Return the (x, y) coordinate for the center point of the cell that contains the specified text.  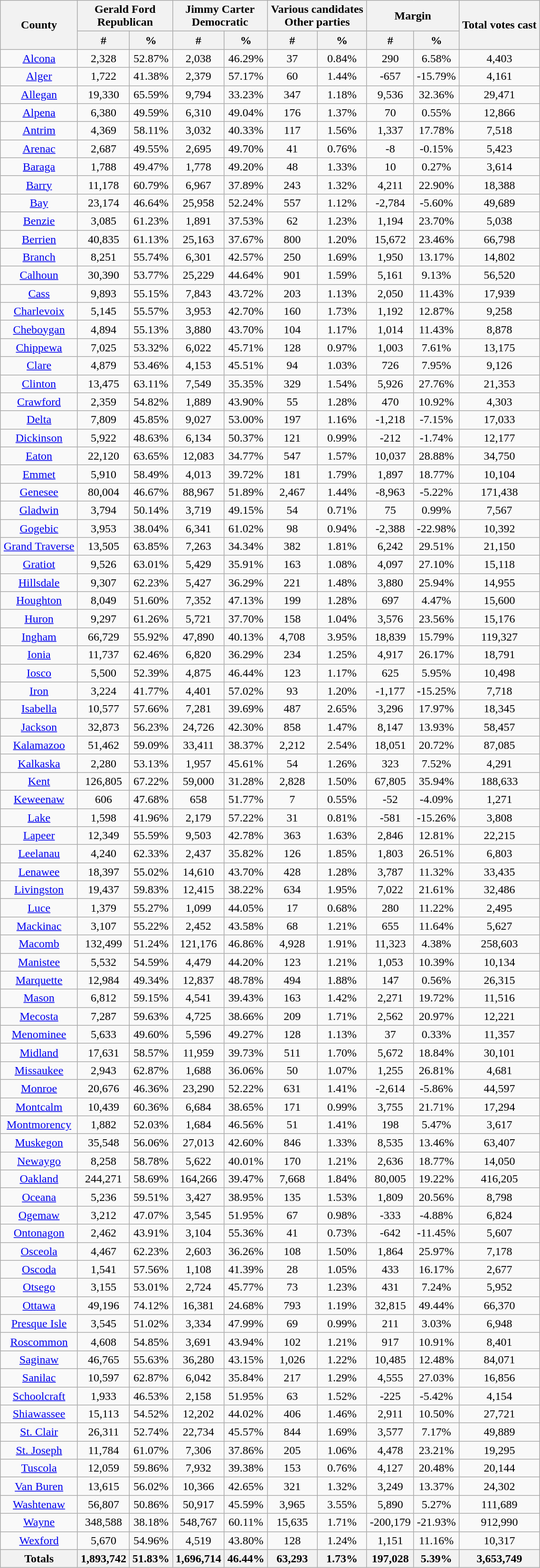
35.82% (246, 854)
5.47% (436, 1125)
59.51% (151, 1197)
1,192 (390, 312)
34.34% (246, 547)
1.03% (342, 366)
2,050 (390, 293)
6,684 (199, 1107)
7,306 (199, 1450)
5,596 (199, 1034)
50.37% (246, 438)
32,815 (390, 1305)
197 (293, 420)
12.87% (436, 312)
26.17% (436, 655)
Gladwin (39, 510)
4,708 (293, 637)
Berrien (39, 239)
7.17% (436, 1432)
Monroe (39, 1088)
56.02% (151, 1486)
55 (293, 402)
4,153 (199, 366)
3,617 (500, 1125)
49,689 (500, 203)
11.64% (436, 926)
53.77% (151, 275)
42.30% (246, 727)
St. Clair (39, 1432)
280 (390, 908)
13.37% (436, 1486)
33.23% (246, 94)
198 (390, 1125)
2,452 (199, 926)
4,161 (500, 76)
18,839 (390, 637)
1,893,742 (104, 1559)
10.39% (436, 962)
1,108 (199, 1269)
14,050 (500, 1161)
Alpena (39, 113)
Mecosta (39, 1016)
46.64% (151, 203)
1,598 (104, 817)
Eaton (39, 456)
1.53% (342, 1197)
44,597 (500, 1088)
121 (293, 438)
55.63% (151, 1360)
Osceola (39, 1251)
57.22% (246, 817)
87,085 (500, 745)
18,397 (104, 872)
1.85% (342, 854)
12,202 (199, 1414)
126,805 (104, 781)
1,271 (500, 799)
487 (293, 709)
40.01% (246, 1161)
1.06% (342, 1450)
Oceana (39, 1197)
258,603 (500, 944)
1.47% (342, 727)
1,778 (199, 167)
2,467 (293, 492)
16.17% (436, 1269)
3,576 (390, 619)
Bay (39, 203)
7.95% (436, 366)
32,873 (104, 727)
67.22% (151, 781)
557 (293, 203)
5,670 (104, 1540)
35.91% (246, 565)
2,695 (199, 149)
7,281 (199, 709)
Presque Isle (39, 1323)
37.86% (246, 1450)
158 (293, 619)
35,548 (104, 1143)
40,835 (104, 239)
1.25% (342, 655)
63.65% (151, 456)
5,926 (390, 384)
Calhoun (39, 275)
26.51% (436, 854)
2,179 (199, 817)
25,229 (199, 275)
32,486 (500, 890)
10,498 (500, 673)
23.56% (436, 619)
59.83% (151, 890)
43.91% (151, 1233)
4,013 (199, 474)
7,718 (500, 691)
6.58% (436, 58)
8,049 (104, 601)
1.84% (342, 1179)
11,357 (500, 1034)
29,471 (500, 94)
4,478 (390, 1450)
Iosco (39, 673)
18,345 (500, 709)
14,802 (500, 257)
1,864 (390, 1251)
793 (293, 1305)
Houghton (39, 601)
Crawford (39, 402)
3.55% (342, 1504)
-21.93% (436, 1522)
Ingham (39, 637)
1.05% (342, 1269)
57.56% (151, 1269)
1.57% (342, 456)
8,798 (500, 1197)
132,499 (104, 944)
16,856 (500, 1378)
-15.26% (436, 817)
60.79% (151, 185)
6,967 (199, 185)
2,271 (390, 998)
4,403 (500, 58)
15,600 (500, 601)
1,950 (390, 257)
164,266 (199, 1179)
1.24% (342, 1540)
63.11% (151, 384)
1.91% (342, 944)
6,301 (199, 257)
Ogemaw (39, 1215)
Allegan (39, 94)
27.10% (436, 565)
Branch (39, 257)
48.63% (151, 438)
38.66% (246, 1016)
111,689 (500, 1504)
-657 (390, 76)
51.02% (151, 1323)
18,388 (500, 185)
20,676 (104, 1088)
43.80% (246, 1540)
5,500 (104, 673)
-4.88% (436, 1215)
0.98% (342, 1215)
51.89% (246, 492)
9,893 (104, 293)
199 (293, 601)
-2,388 (390, 529)
66,729 (104, 637)
69 (293, 1323)
7.61% (436, 348)
10,597 (104, 1378)
Antrim (39, 131)
7,809 (104, 420)
10.91% (436, 1341)
55.92% (151, 637)
75 (390, 510)
12,984 (104, 980)
0.84% (342, 58)
34.77% (246, 456)
38.22% (246, 890)
6,310 (199, 113)
52.74% (151, 1432)
901 (293, 275)
58.57% (151, 1052)
1,891 (199, 221)
658 (199, 799)
9,126 (500, 366)
27.76% (436, 384)
428 (293, 872)
697 (390, 601)
9,027 (199, 420)
-1,218 (390, 420)
46.56% (246, 1125)
171,438 (500, 492)
49.20% (246, 167)
49.47% (151, 167)
221 (293, 583)
33,411 (199, 745)
1.12% (342, 203)
80,004 (104, 492)
7,668 (293, 1179)
494 (293, 980)
20,144 (500, 1468)
511 (293, 1052)
1,379 (104, 908)
45.77% (246, 1287)
912,990 (500, 1522)
49.70% (246, 149)
Margin (413, 16)
15.79% (436, 637)
19,295 (500, 1450)
7,932 (199, 1468)
2,846 (390, 836)
5,038 (500, 221)
38.18% (151, 1522)
94 (293, 366)
-4.09% (436, 799)
4,401 (199, 691)
12.81% (436, 836)
5.27% (436, 1504)
17 (293, 908)
625 (390, 673)
59.15% (151, 998)
406 (293, 1414)
20.97% (436, 1016)
547 (293, 456)
1.42% (342, 998)
1.22% (342, 1360)
20.72% (436, 745)
25,958 (199, 203)
121,176 (199, 944)
5,910 (104, 474)
57.66% (151, 709)
45.57% (246, 1432)
12,837 (199, 980)
8,251 (104, 257)
7,263 (199, 547)
24.68% (246, 1305)
49.44% (436, 1305)
37.67% (246, 239)
-11.45% (436, 1233)
41.96% (151, 817)
10 (390, 167)
1.46% (342, 1414)
15,176 (500, 619)
73 (293, 1287)
27,013 (199, 1143)
160 (293, 312)
47.13% (246, 601)
416,205 (500, 1179)
4,608 (104, 1341)
Macomb (39, 944)
1,933 (104, 1396)
1.37% (342, 113)
37.53% (246, 221)
36.06% (246, 1070)
63 (293, 1396)
44.02% (246, 1414)
60.11% (246, 1522)
234 (293, 655)
60.36% (151, 1107)
58.69% (151, 1179)
0.73% (342, 1233)
9,794 (199, 94)
2.54% (342, 745)
2,562 (390, 1016)
382 (293, 547)
46,765 (104, 1360)
2,212 (293, 745)
Alger (39, 76)
203 (293, 293)
5,161 (390, 275)
59.09% (151, 745)
7,022 (390, 890)
3,104 (199, 1233)
61.02% (246, 529)
Gerald FordRepublican (125, 16)
45.85% (151, 420)
844 (293, 1432)
-52 (390, 799)
2,158 (199, 1396)
1,541 (104, 1269)
1,722 (104, 76)
3,965 (293, 1504)
Wexford (39, 1540)
49.55% (151, 149)
18,051 (390, 745)
2,359 (104, 402)
7,178 (500, 1251)
-200,179 (390, 1522)
Gogebic (39, 529)
9,503 (199, 836)
62 (293, 221)
2,636 (390, 1161)
19.22% (436, 1179)
5,922 (104, 438)
5.39% (436, 1559)
5,607 (500, 1233)
2,437 (199, 854)
6,042 (199, 1378)
56,807 (104, 1504)
-2,784 (390, 203)
63,293 (293, 1559)
0.27% (436, 167)
7,843 (199, 293)
1,053 (390, 962)
Tuscola (39, 1468)
60 (293, 76)
5.95% (436, 673)
30,101 (500, 1052)
3,719 (199, 510)
55.36% (246, 1233)
Total votes cast (500, 25)
59.63% (151, 1016)
13,475 (104, 384)
Mackinac (39, 926)
23.46% (436, 239)
Saginaw (39, 1360)
21.61% (436, 890)
Sanilac (39, 1378)
2,911 (390, 1414)
22,734 (199, 1432)
63.85% (151, 547)
10,439 (104, 1107)
-5.60% (436, 203)
50 (293, 1070)
39.69% (246, 709)
Various candidatesOther parties (317, 16)
12,221 (500, 1016)
5,532 (104, 962)
Wayne (39, 1522)
18,791 (500, 655)
Cass (39, 293)
13.17% (436, 257)
0.68% (342, 908)
62.33% (151, 854)
51 (293, 1125)
26,311 (104, 1432)
11,737 (104, 655)
44.05% (246, 908)
45.59% (246, 1504)
7,549 (199, 384)
6,803 (500, 854)
3,653,749 (500, 1559)
Kent (39, 781)
10,317 (500, 1540)
1,803 (390, 854)
31.28% (246, 781)
10.92% (436, 402)
1,688 (199, 1070)
25.94% (436, 583)
4,875 (199, 673)
Gratiot (39, 565)
-212 (390, 438)
11.32% (436, 872)
44.64% (246, 275)
6,824 (500, 1215)
1.48% (342, 583)
51.77% (246, 799)
47,890 (199, 637)
1,957 (199, 763)
17.97% (436, 709)
39.38% (246, 1468)
55.27% (151, 908)
8,401 (500, 1341)
3,249 (390, 1486)
10,037 (390, 456)
Grand Traverse (39, 547)
61.13% (151, 239)
3,794 (104, 510)
22,215 (500, 836)
30,390 (104, 275)
58.11% (151, 131)
13,175 (500, 348)
Newaygo (39, 1161)
13.93% (436, 727)
321 (293, 1486)
66,798 (500, 239)
40.13% (246, 637)
9,258 (500, 312)
20.48% (436, 1468)
Ottawa (39, 1305)
43.58% (246, 926)
917 (390, 1341)
-5.42% (436, 1396)
57.02% (246, 691)
52.39% (151, 673)
52.87% (151, 58)
5,622 (199, 1161)
135 (293, 1197)
17,939 (500, 293)
1.29% (342, 1378)
54.96% (151, 1540)
9,297 (104, 619)
1.95% (342, 890)
19,330 (104, 94)
41.77% (151, 691)
4,127 (390, 1468)
1.63% (342, 836)
7,025 (104, 348)
36,280 (199, 1360)
1,099 (199, 908)
55.74% (151, 257)
55.22% (151, 926)
39.43% (246, 998)
6,022 (199, 348)
-1.74% (436, 438)
Charlevoix (39, 312)
63.01% (151, 565)
17.78% (436, 131)
4,097 (390, 565)
290 (390, 58)
548,767 (199, 1522)
8,258 (104, 1161)
33,435 (500, 872)
57.17% (246, 76)
10.50% (436, 1414)
55.59% (151, 836)
12,177 (500, 438)
Ionia (39, 655)
5,952 (500, 1287)
Shiawassee (39, 1414)
3,614 (500, 167)
4.47% (436, 601)
27,721 (500, 1414)
62.46% (151, 655)
15,635 (293, 1522)
49.34% (151, 980)
5,145 (104, 312)
Clinton (39, 384)
Hillsdale (39, 583)
51.60% (151, 601)
70 (390, 113)
46.67% (151, 492)
1.07% (342, 1070)
Montcalm (39, 1107)
42.57% (246, 257)
Emmet (39, 474)
634 (293, 890)
61.07% (151, 1450)
39.73% (246, 1052)
Kalkaska (39, 763)
37.89% (246, 185)
1,003 (390, 348)
4,479 (199, 962)
67 (293, 1215)
35.84% (246, 1378)
8,878 (500, 330)
11,323 (390, 944)
53.00% (246, 420)
12.48% (436, 1360)
54.59% (151, 962)
655 (390, 926)
1.54% (342, 384)
3,427 (199, 1197)
45.51% (246, 366)
7 (293, 799)
5,427 (199, 583)
4.38% (436, 944)
1.88% (342, 980)
58.78% (151, 1161)
1,684 (199, 1125)
46.53% (151, 1396)
11,959 (199, 1052)
0.56% (436, 980)
3,224 (104, 691)
Leelanau (39, 854)
53.32% (151, 348)
Genesee (39, 492)
3,296 (390, 709)
7,567 (500, 510)
1.56% (342, 131)
Totals (39, 1559)
74.12% (151, 1305)
55.15% (151, 293)
Jackson (39, 727)
3,032 (199, 131)
61.26% (151, 619)
4,211 (390, 185)
211 (390, 1323)
197,028 (390, 1559)
Roscommon (39, 1341)
4,541 (199, 998)
26.81% (436, 1070)
31 (293, 817)
5,423 (500, 149)
858 (293, 727)
20.56% (436, 1197)
Ontonagon (39, 1233)
54.82% (151, 402)
65.59% (151, 94)
4,555 (390, 1378)
38.95% (246, 1197)
2,038 (199, 58)
1,255 (390, 1070)
55.13% (151, 330)
4,681 (500, 1070)
52.22% (246, 1088)
54.52% (151, 1414)
171 (293, 1107)
1,809 (390, 1197)
38.37% (246, 745)
8,147 (390, 727)
42.65% (246, 1486)
6,341 (199, 529)
51.83% (151, 1559)
42.60% (246, 1143)
250 (293, 257)
13,615 (104, 1486)
25.97% (436, 1251)
-225 (390, 1396)
119,327 (500, 637)
2.65% (342, 709)
2,603 (199, 1251)
Luce (39, 908)
244,271 (104, 1179)
6,820 (199, 655)
Cheboygan (39, 330)
55.02% (151, 872)
41.38% (151, 76)
12,415 (199, 890)
34,750 (500, 456)
7.52% (436, 763)
36.26% (246, 1251)
4,725 (199, 1016)
Schoolcraft (39, 1396)
1.79% (342, 474)
4,303 (500, 402)
363 (293, 836)
-22.98% (436, 529)
2,724 (199, 1287)
88,967 (199, 492)
22.90% (436, 185)
43.15% (246, 1360)
Delta (39, 420)
24,302 (500, 1486)
15,672 (390, 239)
14,955 (500, 583)
2,687 (104, 149)
35.35% (246, 384)
4,928 (293, 944)
23.21% (436, 1450)
348,588 (104, 1522)
3.03% (436, 1323)
0.94% (342, 529)
1.70% (342, 1052)
Jimmy CarterDemocratic (220, 16)
68 (293, 926)
10,134 (500, 962)
800 (293, 239)
25,163 (199, 239)
188,633 (500, 781)
Montmorency (39, 1125)
726 (390, 366)
104 (293, 330)
Kalamazoo (39, 745)
1,788 (104, 167)
5,236 (104, 1197)
49.27% (246, 1034)
1.16% (342, 420)
147 (390, 980)
3,107 (104, 926)
Alcona (39, 58)
50.14% (151, 510)
Keweenaw (39, 799)
470 (390, 402)
-8,963 (390, 492)
-642 (390, 1233)
11,784 (104, 1450)
5,429 (199, 565)
9,526 (104, 565)
Marquette (39, 980)
846 (293, 1143)
47.07% (151, 1215)
17,294 (500, 1107)
56.06% (151, 1143)
27.03% (436, 1378)
181 (293, 474)
10,392 (500, 529)
243 (293, 185)
2,379 (199, 76)
21,150 (500, 547)
52.03% (151, 1125)
Benzie (39, 221)
28 (293, 1269)
19.72% (436, 998)
13.46% (436, 1143)
County (39, 25)
29.51% (436, 547)
347 (293, 94)
170 (293, 1161)
35.94% (436, 781)
1.04% (342, 619)
23,290 (199, 1088)
Oscoda (39, 1269)
46.86% (246, 944)
7,352 (199, 601)
9,536 (390, 94)
14,610 (199, 872)
22,120 (104, 456)
26,315 (500, 980)
1,882 (104, 1125)
Lapeer (39, 836)
16,381 (199, 1305)
49.60% (151, 1034)
1.52% (342, 1396)
1.08% (342, 565)
84,071 (500, 1360)
4,240 (104, 854)
12,349 (104, 836)
54.85% (151, 1341)
Clare (39, 366)
323 (390, 763)
433 (390, 1269)
1,194 (390, 221)
1,026 (293, 1360)
49,196 (104, 1305)
3,212 (104, 1215)
53.13% (151, 763)
St. Joseph (39, 1450)
217 (293, 1378)
43.94% (246, 1341)
3,085 (104, 221)
Lenawee (39, 872)
0.97% (342, 348)
12,059 (104, 1468)
Chippewa (39, 348)
2,677 (500, 1269)
1.81% (342, 547)
-1,177 (390, 691)
2,280 (104, 763)
4,879 (104, 366)
37.70% (246, 619)
1,337 (390, 131)
108 (293, 1251)
4,369 (104, 131)
47.99% (246, 1323)
23,174 (104, 203)
153 (293, 1468)
56,520 (500, 275)
52.24% (246, 203)
12,866 (500, 113)
Otsego (39, 1287)
3,755 (390, 1107)
431 (390, 1287)
Washtenaw (39, 1504)
23.70% (436, 221)
11.22% (436, 908)
58,457 (500, 727)
45.61% (246, 763)
15,113 (104, 1414)
-2,614 (390, 1088)
5,890 (390, 1504)
48.78% (246, 980)
48 (293, 167)
1,014 (390, 330)
0.71% (342, 510)
102 (293, 1341)
1,897 (390, 474)
59,000 (199, 781)
80,005 (390, 1179)
13,505 (104, 547)
Arenac (39, 149)
606 (104, 799)
49.15% (246, 510)
43.90% (246, 402)
4,519 (199, 1540)
93 (293, 691)
Mason (39, 998)
12,083 (199, 456)
32.36% (436, 94)
-5.86% (436, 1088)
3,155 (104, 1287)
9,307 (104, 583)
51,462 (104, 745)
49.04% (246, 113)
5,633 (104, 1034)
4,291 (500, 763)
53.01% (151, 1287)
-15.79% (436, 76)
47.68% (151, 799)
Isabella (39, 709)
10,577 (104, 709)
11,178 (104, 185)
8,535 (390, 1143)
46.36% (151, 1088)
5,627 (500, 926)
38.65% (246, 1107)
4,154 (500, 1396)
117 (293, 131)
21.71% (436, 1107)
5,672 (390, 1052)
98 (293, 529)
Dickinson (39, 438)
Van Buren (39, 1486)
41.39% (246, 1269)
10,485 (390, 1360)
-8 (390, 149)
209 (293, 1016)
17,033 (500, 420)
46.29% (246, 58)
51.24% (151, 944)
176 (293, 113)
40.33% (246, 131)
Oakland (39, 1179)
-5.22% (436, 492)
205 (293, 1450)
3,787 (390, 872)
2,495 (500, 908)
-15.25% (436, 691)
61.23% (151, 221)
7,287 (104, 1016)
18.84% (436, 1052)
53.46% (151, 366)
4,894 (104, 330)
6,380 (104, 113)
1,889 (199, 402)
67,805 (390, 781)
4,467 (104, 1251)
1,696,714 (199, 1559)
1,151 (390, 1540)
50,917 (199, 1504)
49.59% (151, 113)
631 (293, 1088)
Manistee (39, 962)
2,828 (293, 781)
42.78% (246, 836)
3,808 (500, 817)
9.13% (436, 275)
49,889 (500, 1432)
3,691 (199, 1341)
126 (293, 854)
11.16% (436, 1540)
Lake (39, 817)
15,118 (500, 565)
6,948 (500, 1323)
Barry (39, 185)
3.95% (342, 637)
1.18% (342, 94)
Muskegon (39, 1143)
3,334 (199, 1323)
6,242 (390, 547)
329 (293, 384)
66,370 (500, 1305)
7,518 (500, 131)
1.26% (342, 763)
2,328 (104, 58)
43.72% (246, 293)
Livingston (39, 890)
19,437 (104, 890)
1.59% (342, 275)
2,462 (104, 1233)
Midland (39, 1052)
59.86% (151, 1468)
63,407 (500, 1143)
4,917 (390, 655)
11,516 (500, 998)
5,721 (199, 619)
58.49% (151, 474)
Menominee (39, 1034)
21,353 (500, 384)
-7.15% (436, 420)
Missaukee (39, 1070)
-0.15% (436, 149)
39.72% (246, 474)
56.23% (151, 727)
24,726 (199, 727)
-333 (390, 1215)
50.86% (151, 1504)
6,134 (199, 438)
10,104 (500, 474)
44.20% (246, 962)
Iron (39, 691)
1.19% (342, 1305)
45.71% (246, 348)
3,577 (390, 1432)
-581 (390, 817)
Huron (39, 619)
6,812 (104, 998)
0.81% (342, 817)
55.57% (151, 312)
42.70% (246, 312)
2,943 (104, 1070)
Baraga (39, 167)
10,366 (199, 1486)
0.33% (436, 1034)
28.88% (436, 456)
17,631 (104, 1052)
38.04% (151, 529)
39.47% (246, 1179)
7.24% (436, 1287)
